Search for the cell housing the specified text and yield its [x, y] center coordinate. 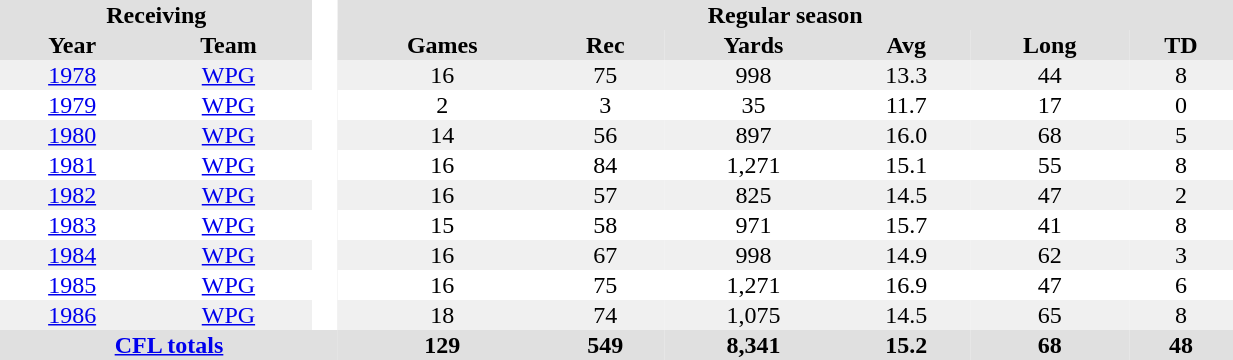
14 [442, 135]
15.7 [906, 225]
44 [1050, 75]
58 [605, 225]
Avg [906, 45]
41 [1050, 225]
1983 [72, 225]
1982 [72, 195]
Rec [605, 45]
CFL totals [169, 345]
1978 [72, 75]
15 [442, 225]
897 [753, 135]
55 [1050, 165]
62 [1050, 255]
Long [1050, 45]
1985 [72, 285]
15.1 [906, 165]
TD [1180, 45]
1979 [72, 105]
67 [605, 255]
0 [1180, 105]
129 [442, 345]
11.7 [906, 105]
549 [605, 345]
Regular season [785, 15]
Team [228, 45]
8,341 [753, 345]
1981 [72, 165]
Yards [753, 45]
17 [1050, 105]
825 [753, 195]
56 [605, 135]
Year [72, 45]
Games [442, 45]
57 [605, 195]
15.2 [906, 345]
74 [605, 315]
35 [753, 105]
18 [442, 315]
1986 [72, 315]
6 [1180, 285]
5 [1180, 135]
14.9 [906, 255]
16.0 [906, 135]
Receiving [156, 15]
84 [605, 165]
13.3 [906, 75]
1,075 [753, 315]
48 [1180, 345]
971 [753, 225]
65 [1050, 315]
1984 [72, 255]
16.9 [906, 285]
1980 [72, 135]
